Search for the cell housing the specified text and yield its [x, y] center coordinate. 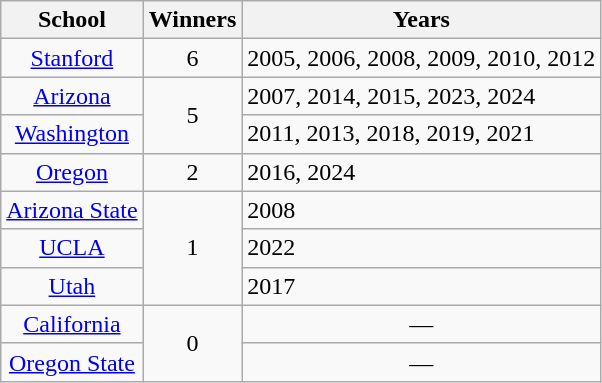
1 [192, 248]
Oregon State [72, 362]
Oregon [72, 172]
Washington [72, 134]
2017 [422, 286]
Years [422, 20]
6 [192, 58]
2005, 2006, 2008, 2009, 2010, 2012 [422, 58]
Arizona [72, 96]
Arizona State [72, 210]
5 [192, 115]
Stanford [72, 58]
UCLA [72, 248]
Utah [72, 286]
0 [192, 343]
California [72, 324]
2016, 2024 [422, 172]
Winners [192, 20]
School [72, 20]
2008 [422, 210]
2 [192, 172]
2007, 2014, 2015, 2023, 2024 [422, 96]
2022 [422, 248]
2011, 2013, 2018, 2019, 2021 [422, 134]
